Detect which cell encompasses the target text, then output its (x, y) center coordinate. 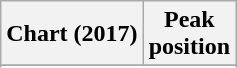
Peakposition (189, 34)
Chart (2017) (72, 34)
